Pinpoint the cell where the given text exists, returning its (x, y) midpoint coordinate. 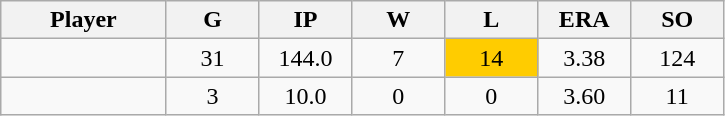
IP (306, 20)
31 (212, 58)
11 (678, 96)
L (492, 20)
G (212, 20)
144.0 (306, 58)
3 (212, 96)
7 (398, 58)
14 (492, 58)
Player (84, 20)
SO (678, 20)
124 (678, 58)
ERA (584, 20)
W (398, 20)
10.0 (306, 96)
3.38 (584, 58)
3.60 (584, 96)
